Search for the cell housing the specified text and yield its (X, Y) center coordinate. 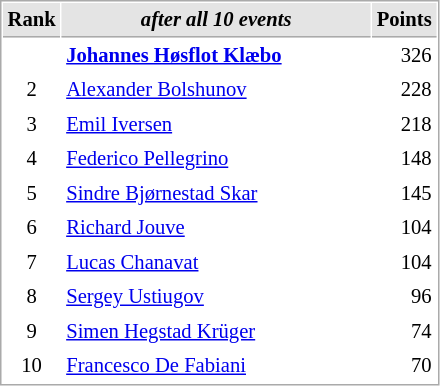
Alexander Bolshunov (216, 90)
Federico Pellegrino (216, 158)
5 (32, 194)
Francesco De Fabiani (216, 366)
Simen Hegstad Krüger (216, 332)
96 (404, 296)
Johannes Høsflot Klæbo (216, 56)
9 (32, 332)
148 (404, 158)
74 (404, 332)
Emil Iversen (216, 124)
4 (32, 158)
Rank (32, 20)
Sergey Ustiugov (216, 296)
218 (404, 124)
Richard Jouve (216, 228)
after all 10 events (216, 20)
8 (32, 296)
3 (32, 124)
326 (404, 56)
Sindre Bjørnestad Skar (216, 194)
2 (32, 90)
Points (404, 20)
10 (32, 366)
Lucas Chanavat (216, 262)
228 (404, 90)
70 (404, 366)
7 (32, 262)
6 (32, 228)
145 (404, 194)
